Provide the [x, y] coordinate of the cell's center where the given text is located.  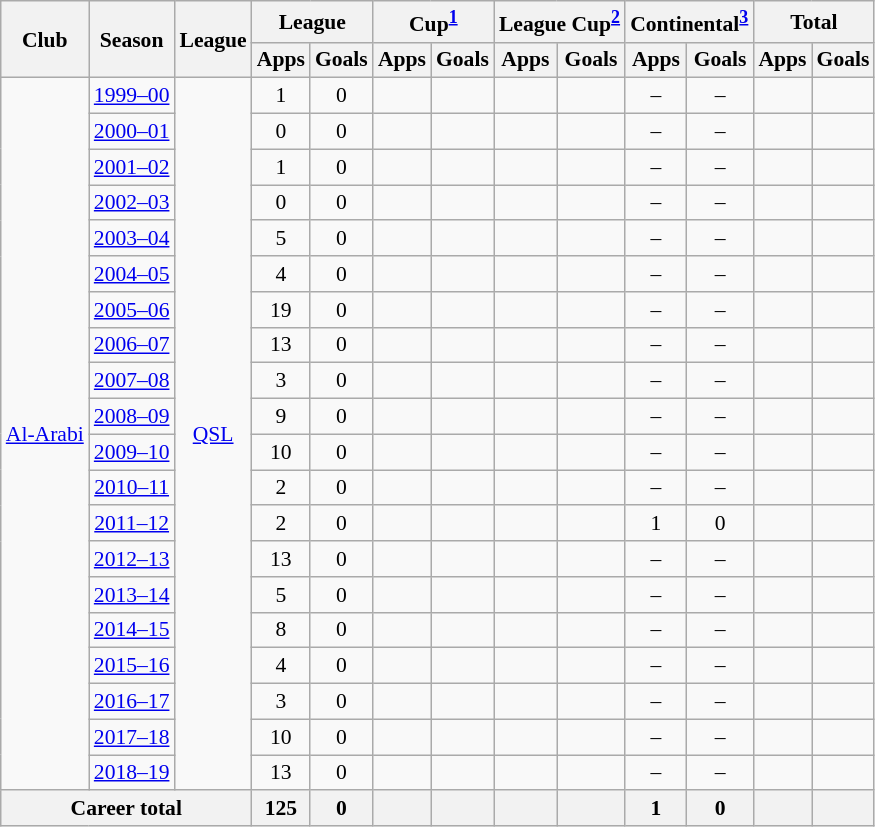
2006–07 [132, 345]
2015–16 [132, 666]
2008–09 [132, 417]
Season [132, 40]
2004–05 [132, 274]
2000–01 [132, 132]
2014–15 [132, 630]
1999–00 [132, 96]
19 [281, 310]
2012–13 [132, 559]
125 [281, 809]
2009–10 [132, 452]
2001–02 [132, 167]
Club [45, 40]
QSL [212, 434]
2002–03 [132, 203]
9 [281, 417]
2016–17 [132, 702]
2017–18 [132, 737]
2007–08 [132, 381]
2010–11 [132, 488]
Continental3 [689, 22]
2013–14 [132, 595]
8 [281, 630]
Career total [126, 809]
2011–12 [132, 524]
2018–19 [132, 773]
Cup1 [434, 22]
Al-Arabi [45, 434]
2005–06 [132, 310]
League Cup2 [560, 22]
Total [814, 22]
2003–04 [132, 239]
